Capture the cell that displays the provided text and extract its [x, y] central coordinate. 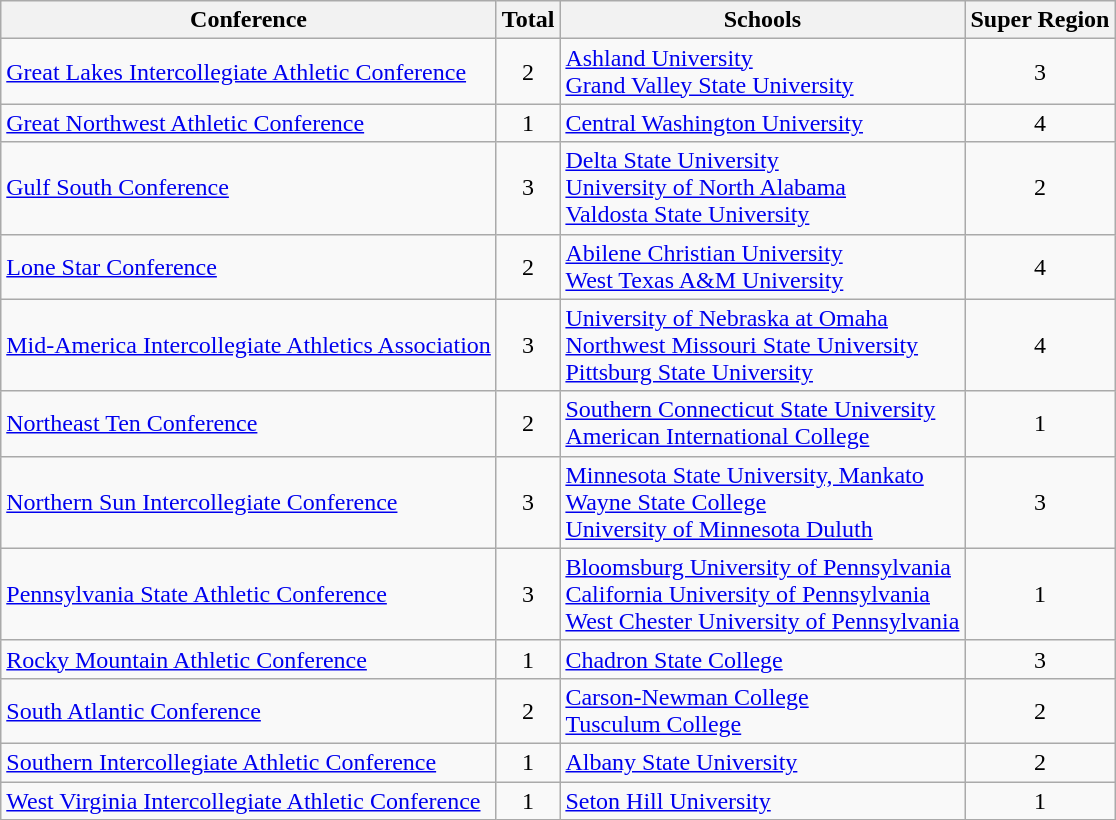
University of Nebraska at OmahaNorthwest Missouri State UniversityPittsburg State University [762, 345]
Carson-Newman CollegeTusculum College [762, 710]
Southern Intercollegiate Athletic Conference [249, 762]
Lone Star Conference [249, 266]
West Virginia Intercollegiate Athletic Conference [249, 801]
Mid-America Intercollegiate Athletics Association [249, 345]
Northern Sun Intercollegiate Conference [249, 502]
Great Lakes Intercollegiate Athletic Conference [249, 72]
Minnesota State University, MankatoWayne State CollegeUniversity of Minnesota Duluth [762, 502]
Total [528, 20]
South Atlantic Conference [249, 710]
Northeast Ten Conference [249, 424]
Pennsylvania State Athletic Conference [249, 594]
Rocky Mountain Athletic Conference [249, 659]
Schools [762, 20]
Gulf South Conference [249, 188]
Great Northwest Athletic Conference [249, 123]
Seton Hill University [762, 801]
Central Washington University [762, 123]
Southern Connecticut State UniversityAmerican International College [762, 424]
Delta State UniversityUniversity of North AlabamaValdosta State University [762, 188]
Super Region [1040, 20]
Conference [249, 20]
Chadron State College [762, 659]
Ashland UniversityGrand Valley State University [762, 72]
Albany State University [762, 762]
Abilene Christian UniversityWest Texas A&M University [762, 266]
Bloomsburg University of PennsylvaniaCalifornia University of PennsylvaniaWest Chester University of Pennsylvania [762, 594]
